Identify which cell holds the provided text, then report its [x, y] central coordinate. 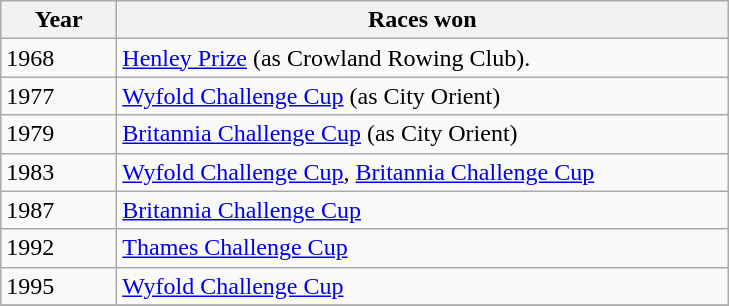
Britannia Challenge Cup [422, 210]
Thames Challenge Cup [422, 248]
Wyfold Challenge Cup [422, 286]
Henley Prize (as Crowland Rowing Club). [422, 58]
1987 [59, 210]
Year [59, 20]
1983 [59, 172]
1992 [59, 248]
Britannia Challenge Cup (as City Orient) [422, 134]
1977 [59, 96]
Wyfold Challenge Cup (as City Orient) [422, 96]
1979 [59, 134]
1995 [59, 286]
Races won [422, 20]
Wyfold Challenge Cup, Britannia Challenge Cup [422, 172]
1968 [59, 58]
